Identify which cell holds the provided text, then report its [X, Y] central coordinate. 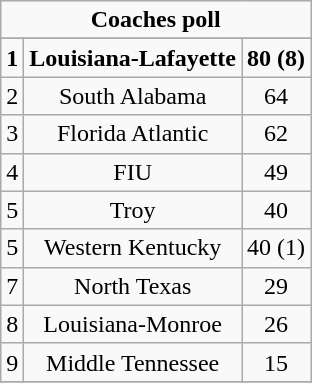
29 [276, 286]
Middle Tennessee [133, 362]
Louisiana-Lafayette [133, 58]
8 [12, 324]
4 [12, 172]
Western Kentucky [133, 248]
Troy [133, 210]
40 (1) [276, 248]
1 [12, 58]
26 [276, 324]
80 (8) [276, 58]
Louisiana-Monroe [133, 324]
FIU [133, 172]
Coaches poll [156, 20]
South Alabama [133, 96]
64 [276, 96]
9 [12, 362]
7 [12, 286]
North Texas [133, 286]
2 [12, 96]
49 [276, 172]
62 [276, 134]
40 [276, 210]
Florida Atlantic [133, 134]
3 [12, 134]
15 [276, 362]
